Return the [X, Y] coordinate for the center point of the cell that contains the specified text.  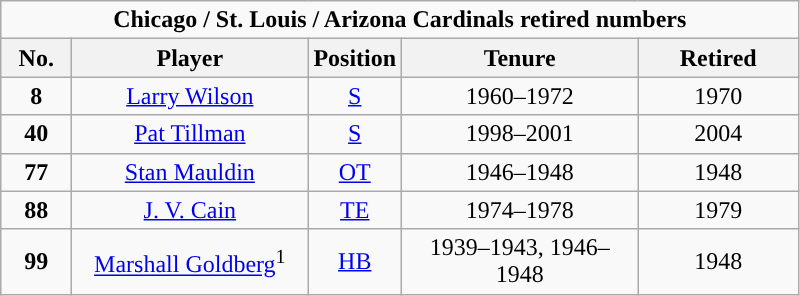
1979 [718, 210]
Stan Mauldin [190, 172]
1974–1978 [520, 210]
1939–1943, 1946–1948 [520, 262]
Chicago / St. Louis / Arizona Cardinals retired numbers [400, 20]
HB [355, 262]
99 [36, 262]
1946–1948 [520, 172]
Marshall Goldberg1 [190, 262]
No. [36, 58]
Player [190, 58]
Retired [718, 58]
OT [355, 172]
Larry Wilson [190, 96]
40 [36, 134]
TE [355, 210]
77 [36, 172]
1970 [718, 96]
Pat Tillman [190, 134]
Position [355, 58]
8 [36, 96]
88 [36, 210]
1998–2001 [520, 134]
J. V. Cain [190, 210]
Tenure [520, 58]
2004 [718, 134]
1960–1972 [520, 96]
